Detect which cell encompasses the target text, then output its [x, y] center coordinate. 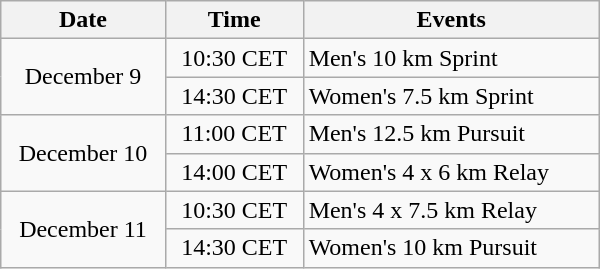
Women's 7.5 km Sprint [451, 96]
December 10 [83, 153]
11:00 CET [234, 134]
Men's 10 km Sprint [451, 58]
Women's 4 x 6 km Relay [451, 172]
Date [83, 20]
Men's 4 x 7.5 km Relay [451, 210]
Time [234, 20]
December 11 [83, 229]
Events [451, 20]
December 9 [83, 77]
Men's 12.5 km Pursuit [451, 134]
Women's 10 km Pursuit [451, 248]
14:00 CET [234, 172]
